Capture the cell that displays the provided text and extract its (x, y) central coordinate. 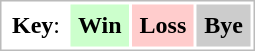
Win (100, 25)
Key: (36, 25)
Bye (224, 25)
Loss (163, 25)
